Locate the cell with the specified text and output its (x, y) center coordinate. 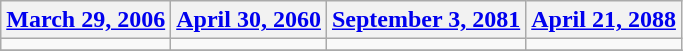
March 29, 2006 (86, 20)
September 3, 2081 (426, 20)
April 21, 2088 (604, 20)
April 30, 2060 (249, 20)
